Locate the cell with the specified text and output its [X, Y] center coordinate. 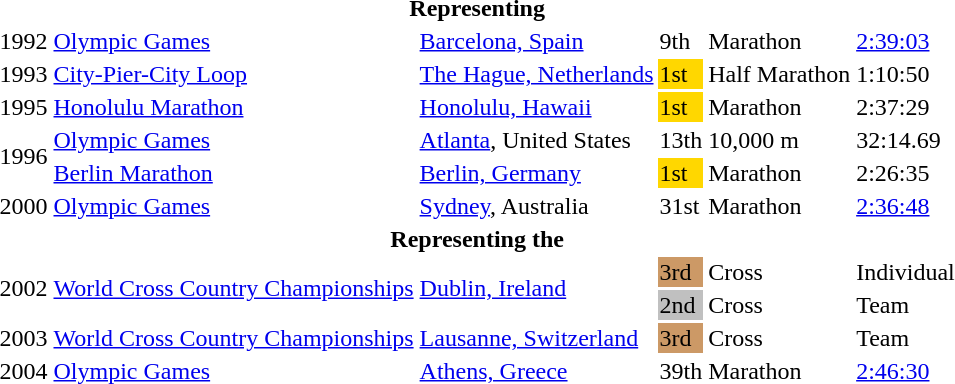
Barcelona, Spain [536, 41]
The Hague, Netherlands [536, 74]
Honolulu, Hawaii [536, 107]
Berlin, Germany [536, 173]
10,000 m [780, 140]
Honolulu Marathon [234, 107]
City-Pier-City Loop [234, 74]
Sydney, Australia [536, 206]
Atlanta, United States [536, 140]
31st [681, 206]
13th [681, 140]
Berlin Marathon [234, 173]
Half Marathon [780, 74]
Lausanne, Switzerland [536, 338]
Dublin, Ireland [536, 288]
2nd [681, 305]
9th [681, 41]
